Provide the (X, Y) coordinate of the cell's center where the given text is located.  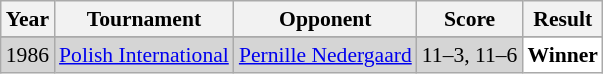
1986 (28, 55)
Score (470, 19)
Opponent (326, 19)
Polish International (144, 55)
11–3, 11–6 (470, 55)
Year (28, 19)
Pernille Nedergaard (326, 55)
Winner (562, 55)
Result (562, 19)
Tournament (144, 19)
